For the text-containing cell, return its midpoint in (X, Y) coordinate format. 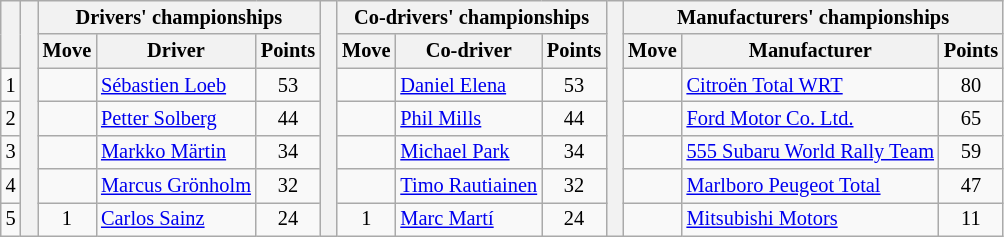
59 (971, 152)
Driver (176, 51)
Petter Solberg (176, 118)
Mitsubishi Motors (810, 219)
5 (11, 219)
4 (11, 186)
Phil Mills (468, 118)
Marcus Grönholm (176, 186)
Carlos Sainz (176, 219)
Co-driver (468, 51)
Michael Park (468, 152)
3 (11, 152)
Manufacturers' championships (813, 17)
11 (971, 219)
Manufacturer (810, 51)
Drivers' championships (179, 17)
Co-drivers' championships (472, 17)
Citroën Total WRT (810, 85)
Sébastien Loeb (176, 85)
Marlboro Peugeot Total (810, 186)
80 (971, 85)
2 (11, 118)
Markko Märtin (176, 152)
Timo Rautiainen (468, 186)
47 (971, 186)
Ford Motor Co. Ltd. (810, 118)
555 Subaru World Rally Team (810, 152)
Daniel Elena (468, 85)
65 (971, 118)
Marc Martí (468, 219)
